From the cell containing the given text, extract its center point as [X, Y] coordinate. 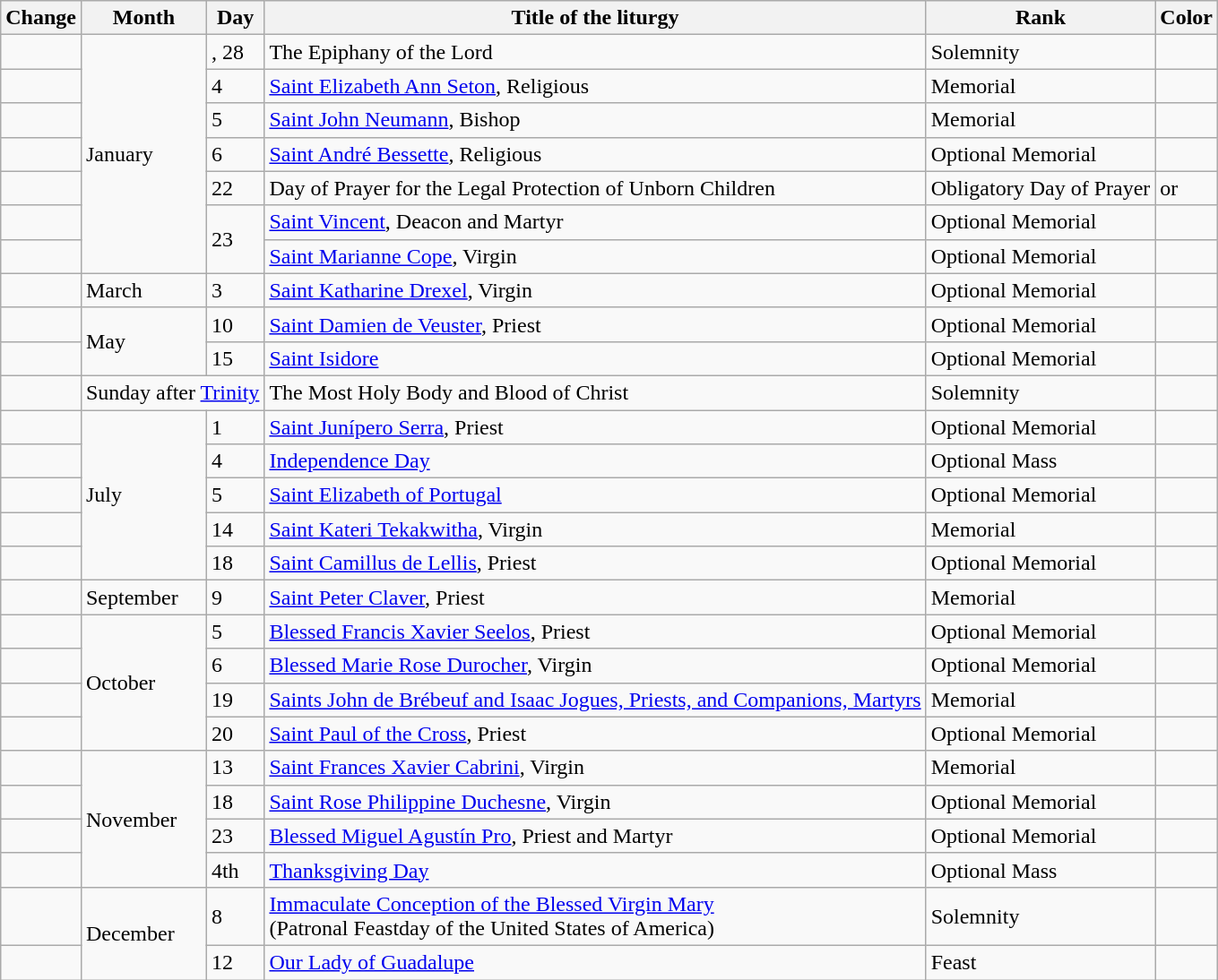
3 [235, 290]
Saint Elizabeth Ann Seton, Religious [595, 86]
Saint Katharine Drexel, Virgin [595, 290]
Saint Isidore [595, 358]
Saint Marianne Cope, Virgin [595, 256]
Our Lady of Guadalupe [595, 962]
The Most Holy Body and Blood of Christ [595, 392]
Change [41, 18]
Immaculate Conception of the Blessed Virgin Mary(Patronal Feastday of the United States of America) [595, 916]
20 [235, 734]
November [143, 819]
The Epiphany of the Lord [595, 52]
Day [235, 18]
or [1187, 188]
December [143, 933]
Thanksgiving Day [595, 870]
Day of Prayer for the Legal Protection of Unborn Children [595, 188]
Feast [1041, 962]
October [143, 683]
9 [235, 597]
Color [1187, 18]
Title of the liturgy [595, 18]
12 [235, 962]
Saint Junípero Serra, Priest [595, 427]
Month [143, 18]
14 [235, 529]
22 [235, 188]
Saint John Neumann, Bishop [595, 120]
19 [235, 700]
Blessed Marie Rose Durocher, Virgin [595, 666]
Saint Damien de Veuster, Priest [595, 324]
Saint Frances Xavier Cabrini, Virgin [595, 768]
Saint Camillus de Lellis, Priest [595, 563]
Sunday after Trinity [172, 392]
Saint Paul of the Cross, Priest [595, 734]
Saint Peter Claver, Priest [595, 597]
4th [235, 870]
Saint Elizabeth of Portugal [595, 495]
15 [235, 358]
May [143, 341]
Rank [1041, 18]
10 [235, 324]
Independence Day [595, 461]
Saint André Bessette, Religious [595, 154]
January [143, 154]
Saints John de Brébeuf and Isaac Jogues, Priests, and Companions, Martyrs [595, 700]
Blessed Miguel Agustín Pro, Priest and Martyr [595, 836]
8 [235, 916]
, 28 [235, 52]
Saint Rose Philippine Duchesne, Virgin [595, 802]
1 [235, 427]
Blessed Francis Xavier Seelos, Priest [595, 632]
Saint Kateri Tekakwitha, Virgin [595, 529]
Saint Vincent, Deacon and Martyr [595, 222]
March [143, 290]
July [143, 495]
Obligatory Day of Prayer [1041, 188]
13 [235, 768]
September [143, 597]
